Search for the cell housing the specified text and yield its (x, y) center coordinate. 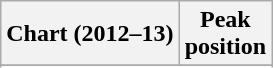
Peakposition (225, 34)
Chart (2012–13) (90, 34)
